Search for the cell housing the specified text and yield its (X, Y) center coordinate. 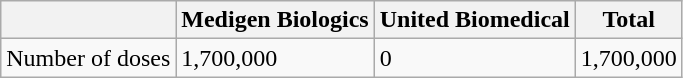
Medigen Biologics (275, 20)
United Biomedical (474, 20)
Number of doses (88, 58)
Total (628, 20)
0 (474, 58)
